Determine the [x, y] coordinate at the center of the cell enclosing the given text.  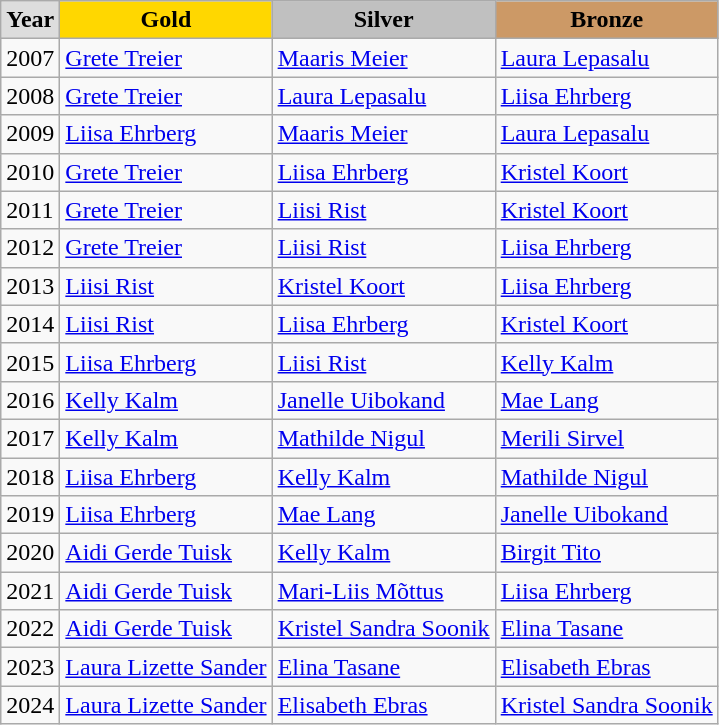
Silver [384, 20]
Year [30, 20]
Birgit Tito [606, 553]
2010 [30, 172]
2015 [30, 362]
Gold [166, 20]
2021 [30, 591]
2013 [30, 286]
Merili Sirvel [606, 438]
2012 [30, 248]
2023 [30, 667]
2019 [30, 515]
Bronze [606, 20]
2007 [30, 58]
2024 [30, 705]
2016 [30, 400]
2020 [30, 553]
2022 [30, 629]
2014 [30, 324]
2018 [30, 477]
2017 [30, 438]
2008 [30, 96]
2009 [30, 134]
Mari-Liis Mõttus [384, 591]
2011 [30, 210]
